Search for the cell housing the specified text and yield its (x, y) center coordinate. 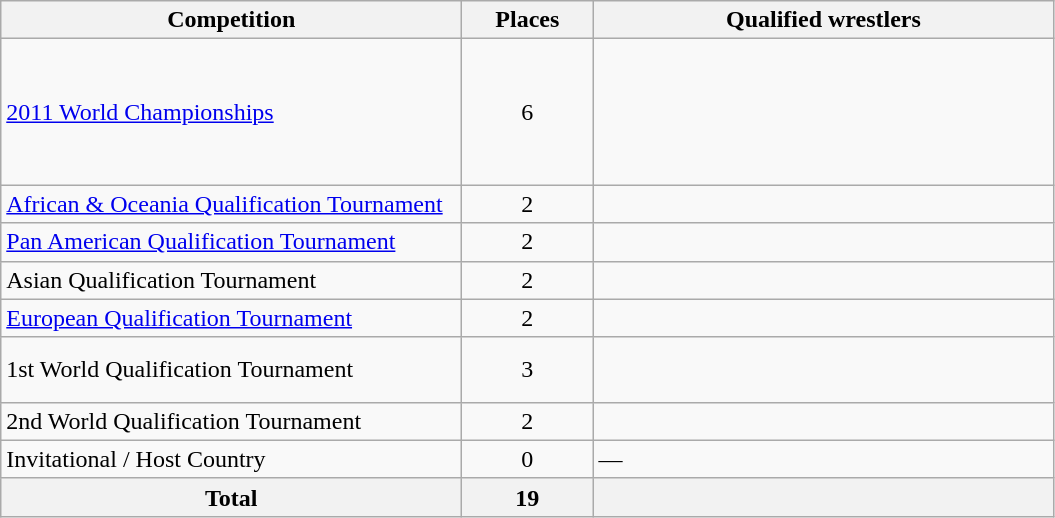
0 (528, 459)
Asian Qualification Tournament (232, 280)
Competition (232, 20)
Total (232, 497)
Pan American Qualification Tournament (232, 242)
3 (528, 370)
1st World Qualification Tournament (232, 370)
6 (528, 112)
European Qualification Tournament (232, 318)
Places (528, 20)
— (824, 459)
19 (528, 497)
Invitational / Host Country (232, 459)
African & Oceania Qualification Tournament (232, 204)
Qualified wrestlers (824, 20)
2011 World Championships (232, 112)
2nd World Qualification Tournament (232, 421)
